Return [X, Y] of the center of cell containing provided text 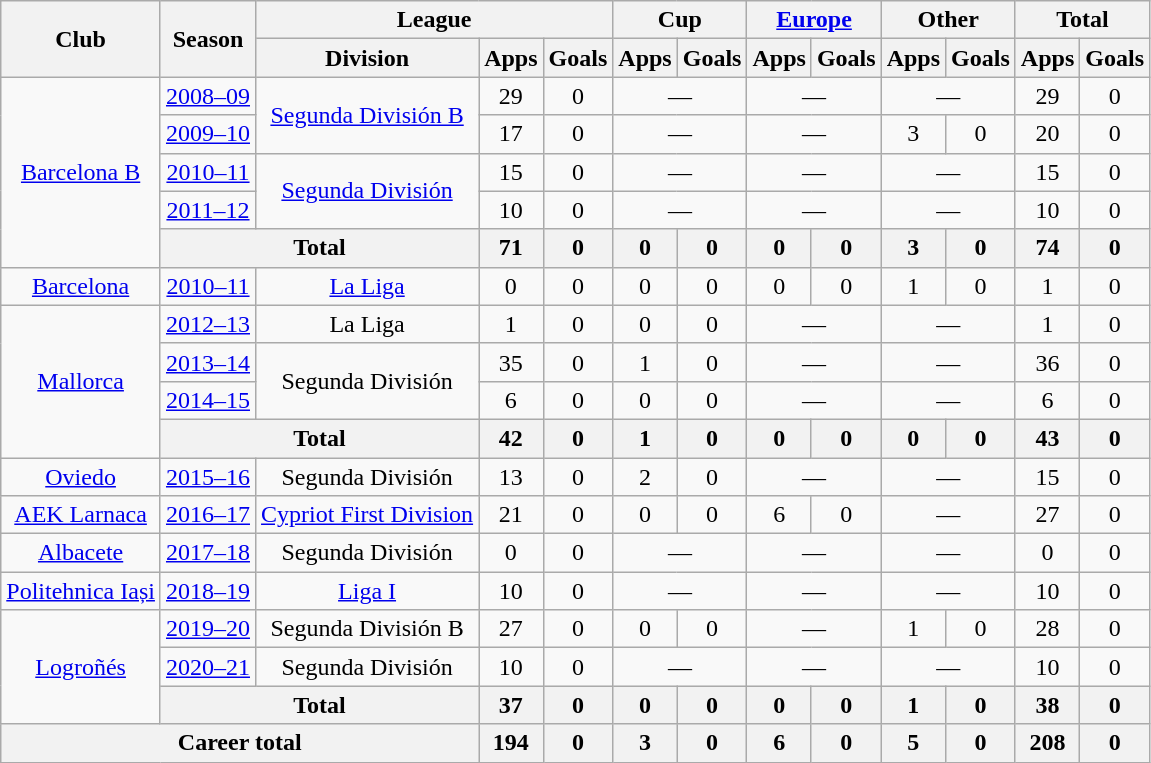
42 [511, 438]
2 [645, 477]
Club [81, 39]
Oviedo [81, 477]
Season [208, 39]
Europe [814, 20]
Career total [240, 743]
194 [511, 743]
2011–12 [208, 210]
League [434, 20]
5 [913, 743]
43 [1047, 438]
74 [1047, 248]
36 [1047, 362]
35 [511, 362]
71 [511, 248]
2019–20 [208, 629]
Cypriot First Division [368, 515]
Cup [680, 20]
208 [1047, 743]
2008–09 [208, 96]
2014–15 [208, 400]
2015–16 [208, 477]
20 [1047, 134]
Logroñés [81, 667]
2020–21 [208, 667]
28 [1047, 629]
Politehnica Iași [81, 591]
AEK Larnaca [81, 515]
Barcelona B [81, 172]
2017–18 [208, 553]
Barcelona [81, 286]
2018–19 [208, 591]
2009–10 [208, 134]
Mallorca [81, 381]
21 [511, 515]
Division [368, 58]
Liga I [368, 591]
Other [948, 20]
17 [511, 134]
13 [511, 477]
2016–17 [208, 515]
2013–14 [208, 362]
37 [511, 705]
Albacete [81, 553]
2012–13 [208, 324]
38 [1047, 705]
